Capture the cell that displays the provided text and extract its (x, y) central coordinate. 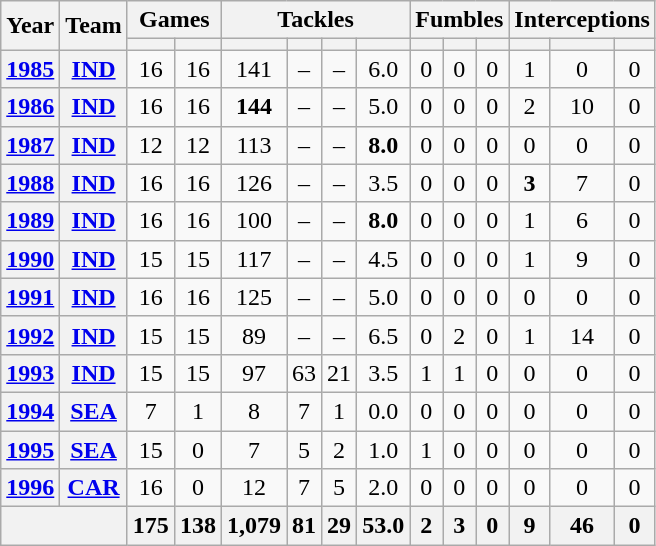
Games (174, 20)
21 (340, 373)
89 (254, 335)
1986 (30, 107)
138 (198, 526)
1988 (30, 183)
29 (340, 526)
1995 (30, 449)
1985 (30, 69)
14 (582, 335)
2.0 (384, 488)
125 (254, 297)
97 (254, 373)
6 (582, 221)
1,079 (254, 526)
1987 (30, 145)
126 (254, 183)
141 (254, 69)
4.5 (384, 259)
144 (254, 107)
1993 (30, 373)
1991 (30, 297)
10 (582, 107)
1990 (30, 259)
CAR (94, 488)
1.0 (384, 449)
Year (30, 26)
Team (94, 26)
81 (304, 526)
53.0 (384, 526)
100 (254, 221)
Fumbles (460, 20)
6.0 (384, 69)
1994 (30, 411)
8 (254, 411)
0.0 (384, 411)
1992 (30, 335)
175 (150, 526)
113 (254, 145)
Interceptions (582, 20)
46 (582, 526)
1996 (30, 488)
117 (254, 259)
1989 (30, 221)
63 (304, 373)
6.5 (384, 335)
Tackles (315, 20)
